Pinpoint the cell where the given text exists, returning its (x, y) midpoint coordinate. 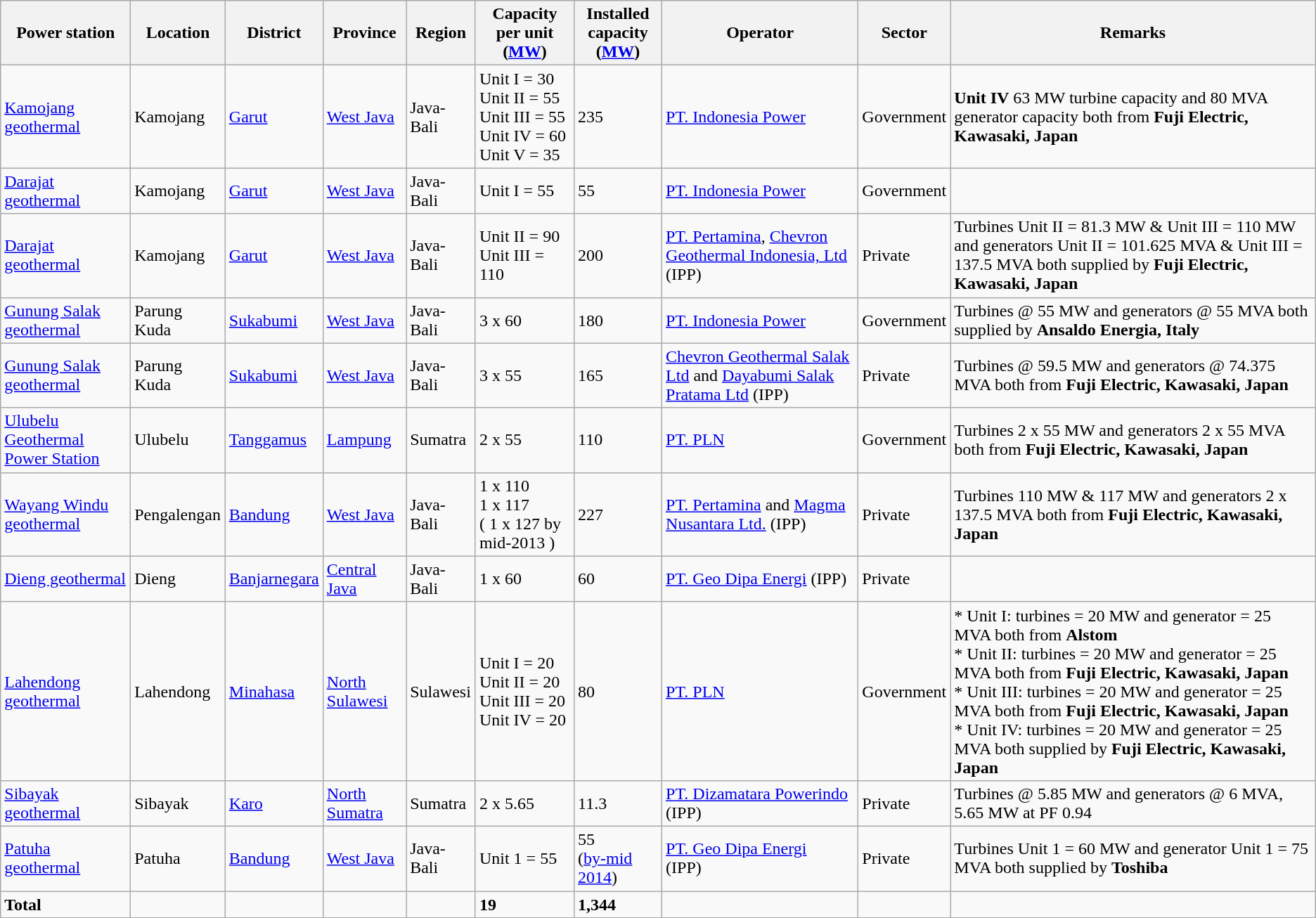
Lahendong geothermal (66, 691)
3 x 60 (524, 321)
60 (617, 579)
Patuha geothermal (66, 858)
165 (617, 375)
Minahasa (274, 691)
1 x 60 (524, 579)
Sibayak (179, 803)
Pengalengan (179, 515)
80 (617, 691)
Location (179, 33)
Banjarnegara (274, 579)
Turbines 110 MW & 117 MW and generators 2 x 137.5 MVA both from Fuji Electric, Kawasaki, Japan (1133, 515)
180 (617, 321)
Province (364, 33)
Wayang Windu geothermal (66, 515)
Central Java (364, 579)
2 x 55 (524, 440)
Dieng (179, 579)
200 (617, 256)
110 (617, 440)
Sulawesi (441, 691)
Karo (274, 803)
Turbines @ 5.85 MW and generators @ 6 MVA, 5.65 MW at PF 0.94 (1133, 803)
Turbines 2 x 55 MW and generators 2 x 55 MVA both from Fuji Electric, Kawasaki, Japan (1133, 440)
Capacity per unit(MW) (524, 33)
Chevron Geothermal Salak Ltd and Dayabumi Salak Pratama Ltd (IPP) (761, 375)
2 x 5.65 (524, 803)
Region (441, 33)
Sibayak geothermal (66, 803)
Dieng geothermal (66, 579)
Unit I = 20 Unit II = 20 Unit III = 20 Unit IV = 20 (524, 691)
55 (by-mid 2014) (617, 858)
Tanggamus (274, 440)
Turbines Unit 1 = 60 MW and generator Unit 1 = 75 MVA both supplied by Toshiba (1133, 858)
1,344 (617, 905)
Installed capacity (MW) (617, 33)
Sector (904, 33)
Unit I = 30 Unit II = 55 Unit III = 55 Unit IV = 60 Unit V = 35 (524, 117)
Ulubelu (179, 440)
Ulubelu Geothermal Power Station (66, 440)
Remarks (1133, 33)
Unit II = 90 Unit III = 110 (524, 256)
North Sulawesi (364, 691)
Patuha (179, 858)
Lahendong (179, 691)
PT. Pertamina, Chevron Geothermal Indonesia, Ltd (IPP) (761, 256)
11.3 (617, 803)
District (274, 33)
1 x 110 1 x 117 ( 1 x 127 by mid-2013 ) (524, 515)
Turbines @ 59.5 MW and generators @ 74.375 MVA both from Fuji Electric, Kawasaki, Japan (1133, 375)
Total (66, 905)
Kamojang geothermal (66, 117)
235 (617, 117)
PT. Pertamina and Magma Nusantara Ltd. (IPP) (761, 515)
North Sumatra (364, 803)
Unit IV 63 MW turbine capacity and 80 MVA generator capacity both from Fuji Electric, Kawasaki, Japan (1133, 117)
3 x 55 (524, 375)
Power station (66, 33)
Turbines @ 55 MW and generators @ 55 MVA both supplied by Ansaldo Energia, Italy (1133, 321)
19 (524, 905)
PT. Dizamatara Powerindo (IPP) (761, 803)
227 (617, 515)
Unit 1 = 55 (524, 858)
Lampung (364, 440)
Unit I = 55 (524, 191)
55 (617, 191)
Operator (761, 33)
